Return the [x, y] coordinate for the center point of the cell that contains the specified text.  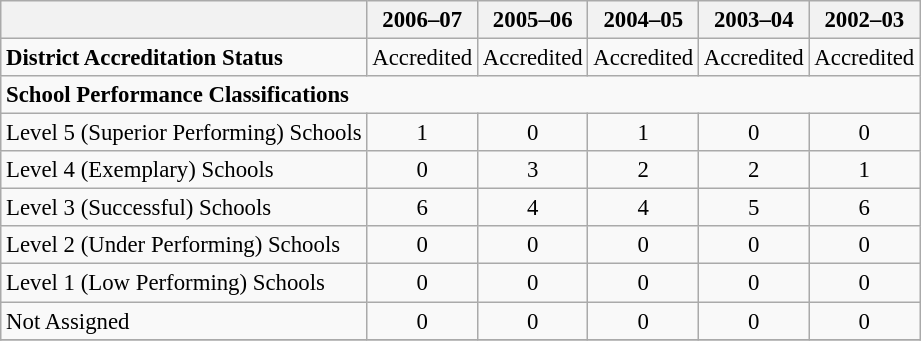
3 [532, 170]
District Accreditation Status [184, 58]
2002–03 [864, 20]
2003–04 [754, 20]
Level 1 (Low Performing) Schools [184, 283]
2004–05 [644, 20]
2005–06 [532, 20]
2006–07 [422, 20]
5 [754, 208]
Level 3 (Successful) Schools [184, 208]
Level 2 (Under Performing) Schools [184, 245]
Level 5 (Superior Performing) Schools [184, 133]
Level 4 (Exemplary) Schools [184, 170]
School Performance Classifications [460, 95]
Not Assigned [184, 321]
